Provide the [X, Y] coordinate of the cell's center where the given text is located.  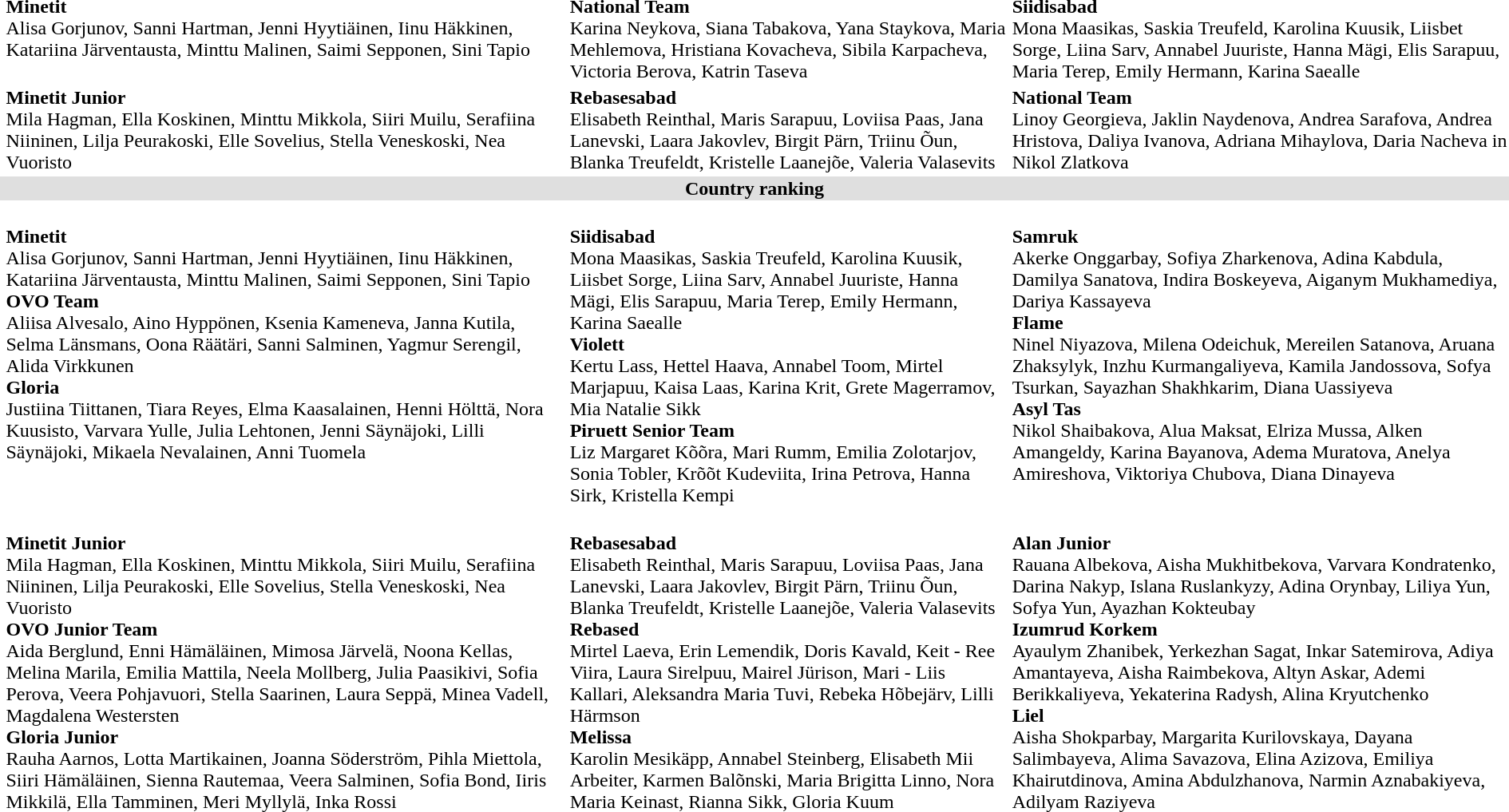
Country ranking [754, 188]
National Team Linoy Georgieva, Jaklin Naydenova, Andrea Sarafova, Andrea Hristova, Daliya Ivanova, Adriana Mihaylova, Daria Nacheva in Nikol Zlatkova [1260, 129]
